Determine the [X, Y] coordinate at the center of the cell enclosing the given text.  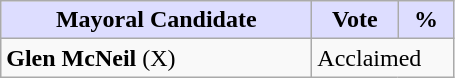
% [426, 20]
Mayoral Candidate [156, 20]
Acclaimed [383, 58]
Vote [355, 20]
Glen McNeil (X) [156, 58]
